Return [X, Y] of the center of cell containing provided text 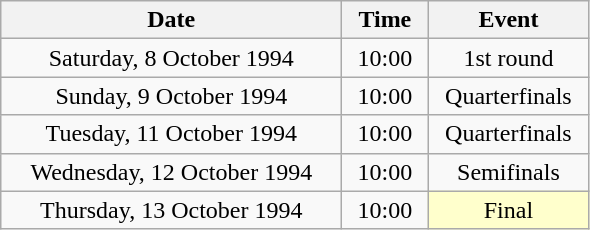
Saturday, 8 October 1994 [172, 58]
Sunday, 9 October 1994 [172, 96]
Thursday, 13 October 1994 [172, 210]
Semifinals [508, 172]
Tuesday, 11 October 1994 [172, 134]
Date [172, 20]
Wednesday, 12 October 1994 [172, 172]
Time [385, 20]
Event [508, 20]
1st round [508, 58]
Final [508, 210]
